Determine the [X, Y] coordinate at the center of the cell enclosing the given text.  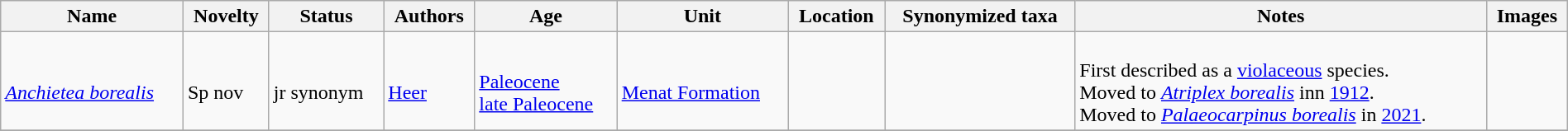
Location [836, 16]
Name [93, 16]
Age [546, 16]
Novelty [226, 16]
Sp nov [226, 81]
Images [1527, 16]
Unit [702, 16]
First described as a violaceous species.Moved to Atriplex borealis inn 1912. Moved to Palaeocarpinus borealis in 2021. [1281, 81]
Anchietea borealis [93, 81]
Menat Formation [702, 81]
Authors [429, 16]
Heer [429, 81]
jr synonym [326, 81]
Notes [1281, 16]
Paleocenelate Paleocene [546, 81]
Synonymized taxa [980, 16]
Status [326, 16]
